Locate the cell with the specified text and output its (X, Y) center coordinate. 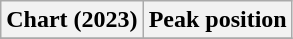
Peak position (218, 20)
Chart (2023) (72, 20)
